Provide the (x, y) coordinate of the cell's center where the given text is located.  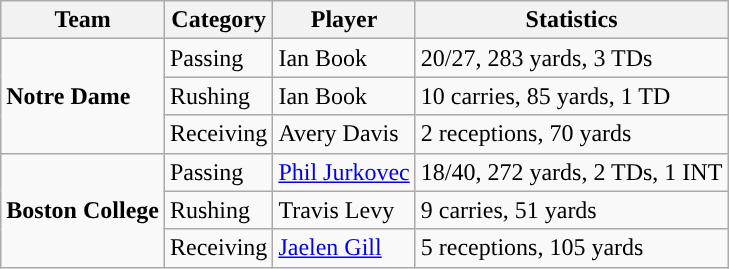
9 carries, 51 yards (572, 210)
Team (83, 20)
Jaelen Gill (344, 248)
Avery Davis (344, 134)
Boston College (83, 210)
10 carries, 85 yards, 1 TD (572, 96)
Notre Dame (83, 96)
Phil Jurkovec (344, 172)
5 receptions, 105 yards (572, 248)
18/40, 272 yards, 2 TDs, 1 INT (572, 172)
Travis Levy (344, 210)
2 receptions, 70 yards (572, 134)
Player (344, 20)
Category (218, 20)
Statistics (572, 20)
20/27, 283 yards, 3 TDs (572, 58)
